For the text-containing cell, return its midpoint in (x, y) coordinate format. 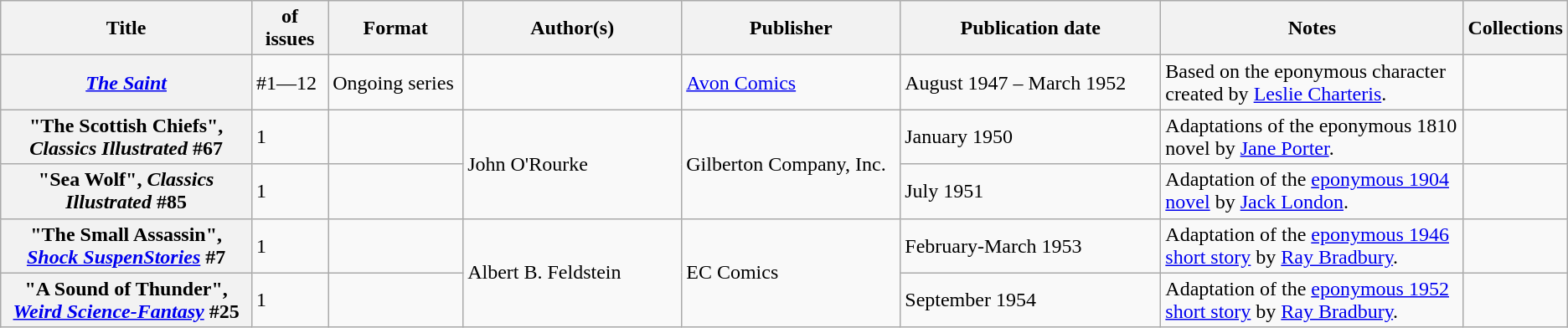
The Saint (126, 82)
"A Sound of Thunder", Weird Science-Fantasy #25 (126, 300)
Title (126, 28)
"The Small Assassin", Shock SuspenStories #7 (126, 246)
Adaptations of the eponymous 1810 novel by Jane Porter. (1312, 137)
Albert B. Feldstein (573, 273)
August 1947 – March 1952 (1030, 82)
September 1954 (1030, 300)
February-March 1953 (1030, 246)
Adaptation of the eponymous 1904 novel by Jack London. (1312, 191)
of issues (290, 28)
July 1951 (1030, 191)
Adaptation of the eponymous 1946 short story by Ray Bradbury. (1312, 246)
EC Comics (791, 273)
Avon Comics (791, 82)
Collections (1515, 28)
#1—12 (290, 82)
"Sea Wolf", Classics Illustrated #85 (126, 191)
Author(s) (573, 28)
"The Scottish Chiefs", Classics Illustrated #67 (126, 137)
Format (395, 28)
Based on the eponymous character created by Leslie Charteris. (1312, 82)
January 1950 (1030, 137)
Gilberton Company, Inc. (791, 164)
Publication date (1030, 28)
Adaptation of the eponymous 1952 short story by Ray Bradbury. (1312, 300)
Ongoing series (395, 82)
Notes (1312, 28)
John O'Rourke (573, 164)
Publisher (791, 28)
